Capture the cell that displays the provided text and extract its [X, Y] central coordinate. 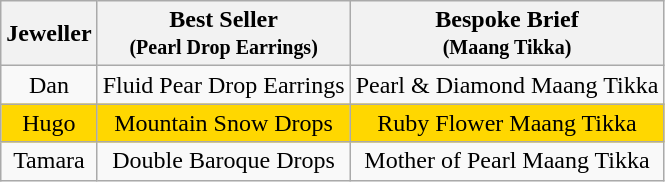
Mountain Snow Drops [224, 123]
Mother of Pearl Maang Tikka [507, 161]
Ruby Flower Maang Tikka [507, 123]
Dan [49, 85]
Pearl & Diamond Maang Tikka [507, 85]
Double Baroque Drops [224, 161]
Best Seller(Pearl Drop Earrings) [224, 34]
Hugo [49, 123]
Bespoke Brief(Maang Tikka) [507, 34]
Jeweller [49, 34]
Fluid Pear Drop Earrings [224, 85]
Tamara [49, 161]
